Return (X, Y) of the center of cell containing provided text 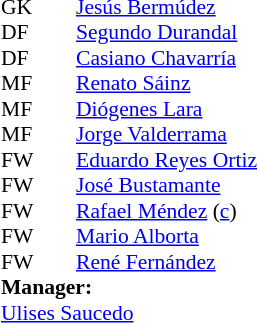
Diógenes Lara (166, 109)
Segundo Durandal (166, 33)
Eduardo Reyes Ortiz (166, 160)
Casiano Chavarría (166, 58)
José Bustamante (166, 185)
Jorge Valderrama (166, 135)
Rafael Méndez (c) (166, 211)
René Fernández (166, 262)
Renato Sáinz (166, 83)
Mario Alborta (166, 237)
Manager: (129, 287)
